Identify which cell holds the provided text, then report its (x, y) central coordinate. 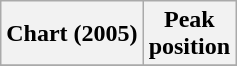
Chart (2005) (72, 34)
Peakposition (189, 34)
